Capture the cell that displays the provided text and extract its (X, Y) central coordinate. 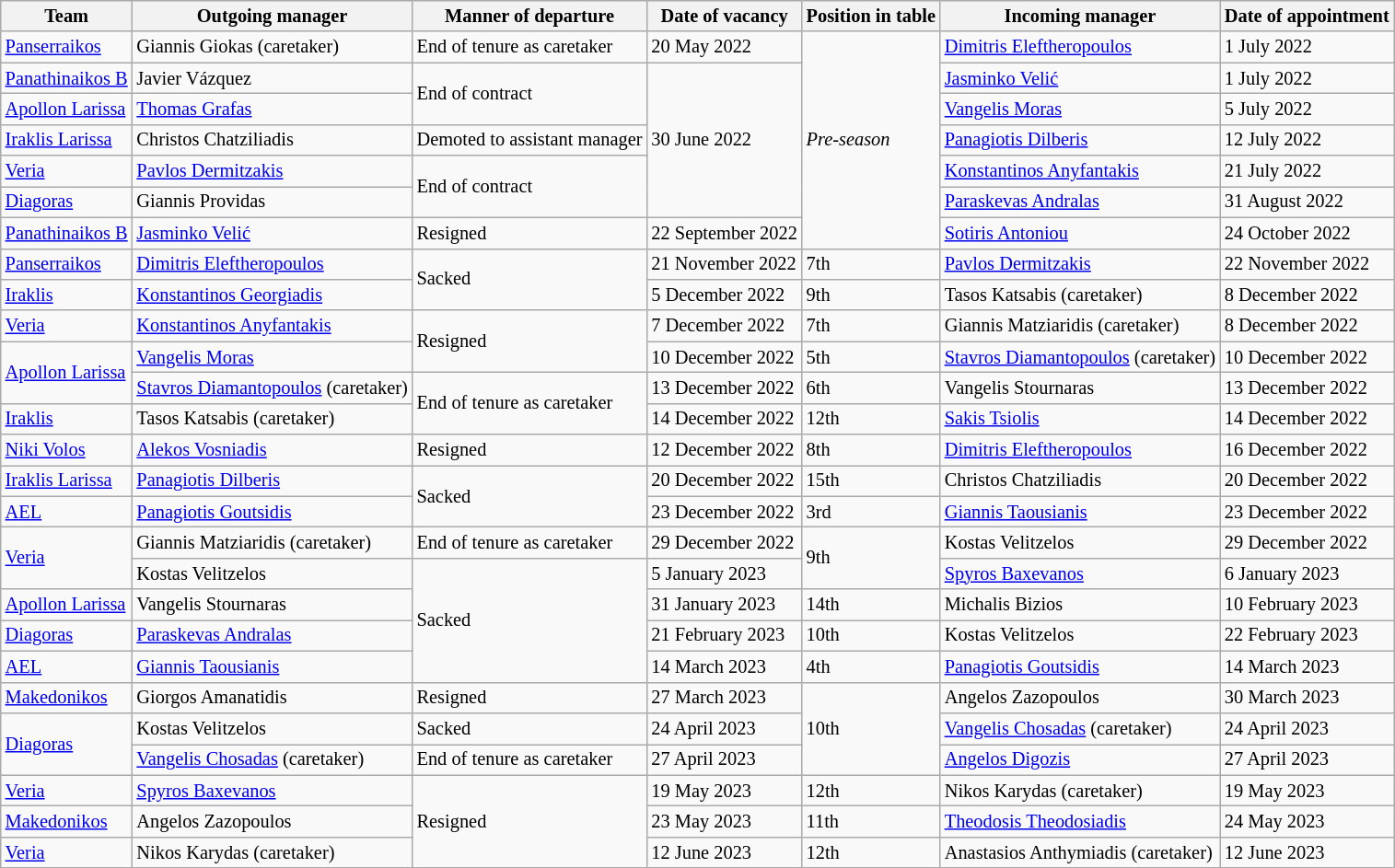
Incoming manager (1080, 16)
22 September 2022 (724, 233)
Sakis Tsiolis (1080, 419)
31 January 2023 (724, 605)
Date of appointment (1308, 16)
Sotiris Antoniou (1080, 233)
30 June 2022 (724, 140)
20 May 2022 (724, 47)
8th (871, 450)
21 February 2023 (724, 635)
Angelos Digozis (1080, 759)
10 February 2023 (1308, 605)
6 January 2023 (1308, 573)
Giannis Giokas (caretaker) (273, 47)
Alekos Vosniadis (273, 450)
Demoted to assistant manager (530, 140)
11th (871, 821)
5 July 2022 (1308, 109)
5th (871, 357)
5 December 2022 (724, 295)
4th (871, 666)
12 December 2022 (724, 450)
23 May 2023 (724, 821)
22 November 2022 (1308, 264)
30 March 2023 (1308, 698)
Manner of departure (530, 16)
3rd (871, 512)
6th (871, 388)
21 November 2022 (724, 264)
15th (871, 480)
22 February 2023 (1308, 635)
27 March 2023 (724, 698)
Outgoing manager (273, 16)
Giorgos Amanatidis (273, 698)
Position in table (871, 16)
24 May 2023 (1308, 821)
Konstantinos Georgiadis (273, 295)
Michalis Bizios (1080, 605)
21 July 2022 (1308, 171)
Date of vacancy (724, 16)
Javier Vázquez (273, 78)
12 July 2022 (1308, 140)
24 October 2022 (1308, 233)
Pre-season (871, 140)
5 January 2023 (724, 573)
Thomas Grafas (273, 109)
Theodosis Theodosiadis (1080, 821)
16 December 2022 (1308, 450)
14th (871, 605)
7 December 2022 (724, 326)
Anastasios Anthymiadis (caretaker) (1080, 852)
31 August 2022 (1308, 202)
Giannis Providas (273, 202)
Niki Volos (66, 450)
Team (66, 16)
